Determine the (X, Y) coordinate at the center of the cell enclosing the given text.  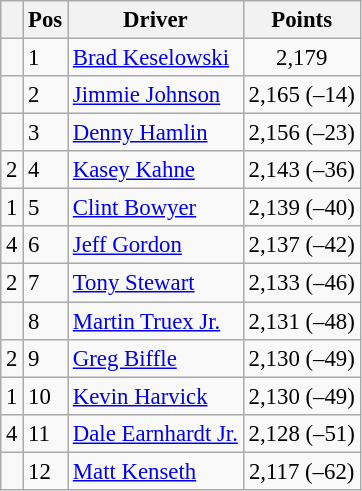
Kasey Kahne (156, 170)
7 (46, 283)
2,156 (–23) (302, 133)
Kevin Harvick (156, 396)
Brad Keselowski (156, 58)
12 (46, 471)
8 (46, 321)
2,179 (302, 58)
Driver (156, 20)
2,117 (–62) (302, 471)
Denny Hamlin (156, 133)
2,133 (–46) (302, 283)
3 (46, 133)
9 (46, 358)
5 (46, 208)
6 (46, 245)
2,137 (–42) (302, 245)
2,131 (–48) (302, 321)
2,165 (–14) (302, 95)
Dale Earnhardt Jr. (156, 433)
Greg Biffle (156, 358)
11 (46, 433)
Jimmie Johnson (156, 95)
10 (46, 396)
Jeff Gordon (156, 245)
2,139 (–40) (302, 208)
2,143 (–36) (302, 170)
Points (302, 20)
Matt Kenseth (156, 471)
2,128 (–51) (302, 433)
Clint Bowyer (156, 208)
Martin Truex Jr. (156, 321)
Tony Stewart (156, 283)
Pos (46, 20)
